Locate the cell with the specified text and output its [X, Y] center coordinate. 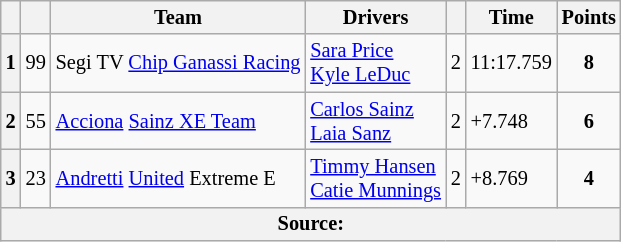
1 [11, 63]
Points [589, 17]
+7.748 [512, 121]
Carlos Sainz Laia Sanz [376, 121]
Drivers [376, 17]
11:17.759 [512, 63]
Segi TV Chip Ganassi Racing [178, 63]
3 [11, 178]
Sara Price Kyle LeDuc [376, 63]
8 [589, 63]
Acciona Sainz XE Team [178, 121]
Timmy Hansen Catie Munnings [376, 178]
Andretti United Extreme E [178, 178]
4 [589, 178]
Source: [311, 224]
Team [178, 17]
55 [36, 121]
+8.769 [512, 178]
6 [589, 121]
99 [36, 63]
Time [512, 17]
23 [36, 178]
